Return (X, Y) of the center of cell containing provided text 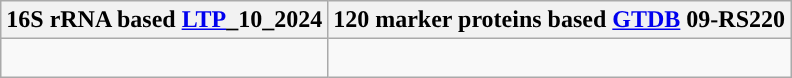
120 marker proteins based GTDB 09-RS220 (560, 20)
16S rRNA based LTP_10_2024 (164, 20)
